Determine the [x, y] coordinate at the center of the cell enclosing the given text.  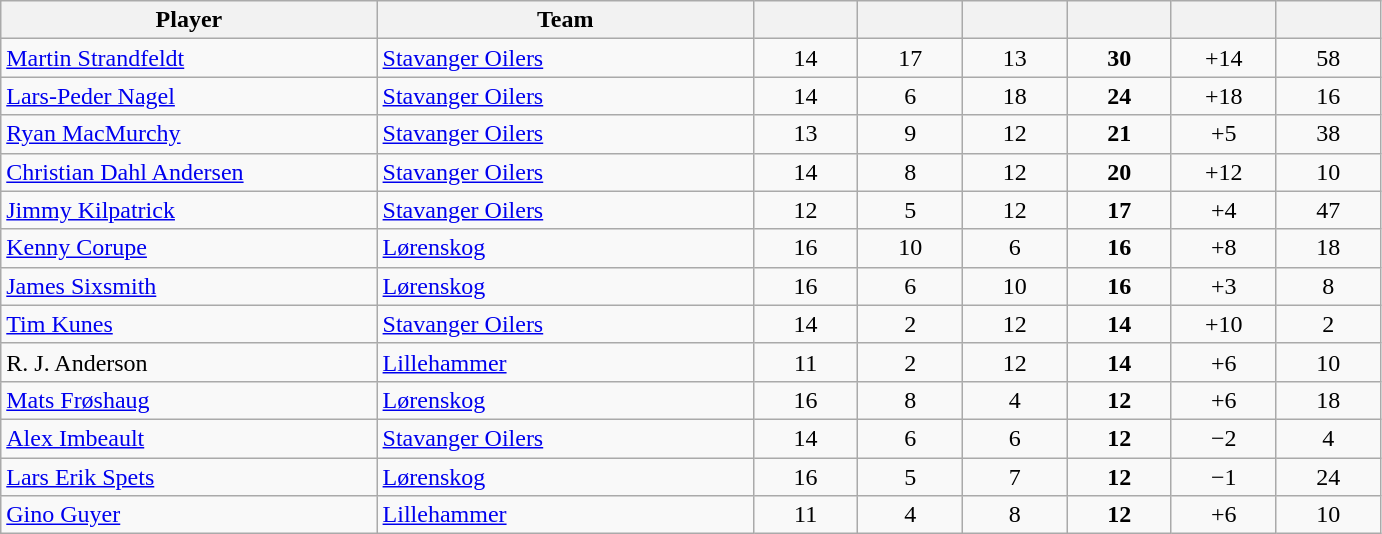
Mats Frøshaug [189, 400]
R. J. Anderson [189, 362]
Alex Imbeault [189, 438]
+5 [1224, 134]
+4 [1224, 210]
20 [1120, 172]
−1 [1224, 477]
Gino Guyer [189, 515]
−2 [1224, 438]
James Sixsmith [189, 286]
Player [189, 20]
+18 [1224, 96]
58 [1328, 58]
7 [1014, 477]
Team [565, 20]
+14 [1224, 58]
38 [1328, 134]
+3 [1224, 286]
+12 [1224, 172]
Lars-Peder Nagel [189, 96]
Christian Dahl Andersen [189, 172]
47 [1328, 210]
Ryan MacMurchy [189, 134]
30 [1120, 58]
Kenny Corupe [189, 248]
Tim Kunes [189, 324]
21 [1120, 134]
Martin Strandfeldt [189, 58]
+10 [1224, 324]
Lars Erik Spets [189, 477]
Jimmy Kilpatrick [189, 210]
+8 [1224, 248]
9 [910, 134]
